Return [x, y] of the center of cell containing provided text 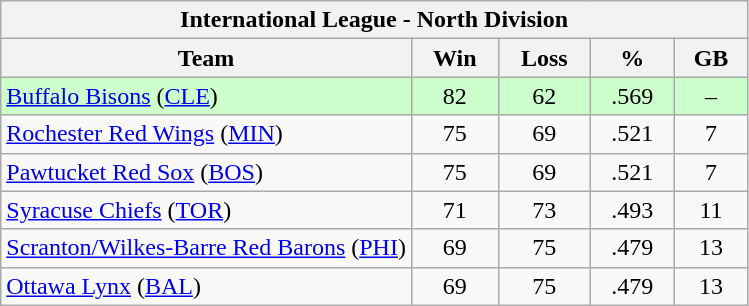
GB [712, 58]
Ottawa Lynx (BAL) [206, 286]
71 [454, 210]
Pawtucket Red Sox (BOS) [206, 172]
Rochester Red Wings (MIN) [206, 134]
73 [544, 210]
.569 [632, 96]
.493 [632, 210]
62 [544, 96]
International League - North Division [374, 20]
– [712, 96]
Loss [544, 58]
Buffalo Bisons (CLE) [206, 96]
11 [712, 210]
82 [454, 96]
Win [454, 58]
Syracuse Chiefs (TOR) [206, 210]
Scranton/Wilkes-Barre Red Barons (PHI) [206, 248]
% [632, 58]
Team [206, 58]
